From the cell containing the given text, extract its center point as [X, Y] coordinate. 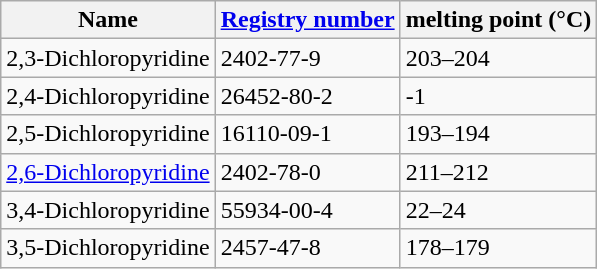
2402-78-0 [308, 172]
211–212 [498, 172]
26452-80-2 [308, 96]
16110-09-1 [308, 134]
193–194 [498, 134]
Registry number [308, 20]
-1 [498, 96]
3,5-Dichloropyridine [108, 248]
2,3-Dichloropyridine [108, 58]
203–204 [498, 58]
22–24 [498, 210]
melting point (°C) [498, 20]
55934-00-4 [308, 210]
Name [108, 20]
2,6-Dichloropyridine [108, 172]
3,4-Dichloropyridine [108, 210]
178–179 [498, 248]
2457-47-8 [308, 248]
2402-77-9 [308, 58]
2,4-Dichloropyridine [108, 96]
2,5-Dichloropyridine [108, 134]
